Output the (X, Y) coordinate of the center of the cell containing the given text.  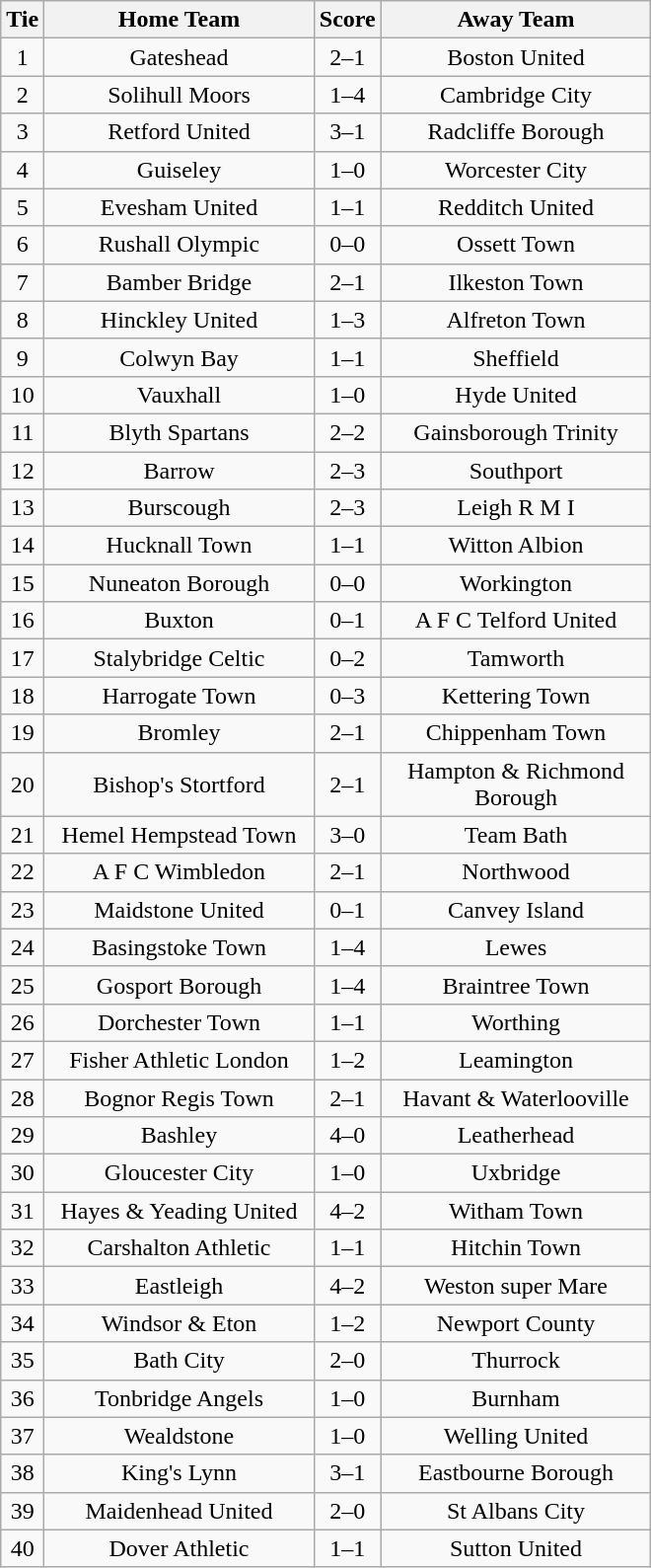
8 (23, 320)
A F C Telford United (516, 621)
Kettering Town (516, 696)
Harrogate Town (180, 696)
Carshalton Athletic (180, 1248)
Bamber Bridge (180, 282)
12 (23, 471)
Eastleigh (180, 1286)
30 (23, 1173)
Eastbourne Borough (516, 1473)
Leigh R M I (516, 508)
Gloucester City (180, 1173)
14 (23, 546)
Gateshead (180, 57)
3–0 (347, 835)
Maidstone United (180, 910)
Bashley (180, 1136)
34 (23, 1323)
Bath City (180, 1361)
Leamington (516, 1060)
Evesham United (180, 207)
Uxbridge (516, 1173)
2–2 (347, 432)
Windsor & Eton (180, 1323)
19 (23, 733)
16 (23, 621)
0–3 (347, 696)
Guiseley (180, 170)
23 (23, 910)
Sheffield (516, 357)
Home Team (180, 20)
Wealdstone (180, 1436)
Hitchin Town (516, 1248)
Workington (516, 583)
Canvey Island (516, 910)
Buxton (180, 621)
1 (23, 57)
Bromley (180, 733)
Lewes (516, 947)
Solihull Moors (180, 95)
King's Lynn (180, 1473)
Witton Albion (516, 546)
17 (23, 658)
Retford United (180, 132)
3 (23, 132)
15 (23, 583)
Alfreton Town (516, 320)
36 (23, 1398)
Radcliffe Borough (516, 132)
10 (23, 395)
Nuneaton Borough (180, 583)
Hinckley United (180, 320)
Maidenhead United (180, 1511)
22 (23, 872)
Braintree Town (516, 985)
18 (23, 696)
27 (23, 1060)
Burnham (516, 1398)
32 (23, 1248)
Hemel Hempstead Town (180, 835)
Hyde United (516, 395)
Tie (23, 20)
Weston super Mare (516, 1286)
21 (23, 835)
29 (23, 1136)
Blyth Spartans (180, 432)
Bognor Regis Town (180, 1098)
Colwyn Bay (180, 357)
Thurrock (516, 1361)
9 (23, 357)
4 (23, 170)
Stalybridge Celtic (180, 658)
Burscough (180, 508)
37 (23, 1436)
Barrow (180, 471)
Gainsborough Trinity (516, 432)
Cambridge City (516, 95)
20 (23, 784)
Basingstoke Town (180, 947)
Hucknall Town (180, 546)
11 (23, 432)
Worthing (516, 1022)
13 (23, 508)
Away Team (516, 20)
Tonbridge Angels (180, 1398)
5 (23, 207)
Dover Athletic (180, 1548)
St Albans City (516, 1511)
Vauxhall (180, 395)
39 (23, 1511)
Havant & Waterlooville (516, 1098)
Fisher Athletic London (180, 1060)
40 (23, 1548)
Ilkeston Town (516, 282)
Hampton & Richmond Borough (516, 784)
Welling United (516, 1436)
Dorchester Town (180, 1022)
Witham Town (516, 1211)
Southport (516, 471)
0–2 (347, 658)
Tamworth (516, 658)
Bishop's Stortford (180, 784)
Score (347, 20)
Gosport Borough (180, 985)
Ossett Town (516, 245)
Sutton United (516, 1548)
Team Bath (516, 835)
33 (23, 1286)
26 (23, 1022)
Worcester City (516, 170)
2 (23, 95)
1–3 (347, 320)
A F C Wimbledon (180, 872)
35 (23, 1361)
38 (23, 1473)
24 (23, 947)
Leatherhead (516, 1136)
6 (23, 245)
Boston United (516, 57)
31 (23, 1211)
Chippenham Town (516, 733)
Newport County (516, 1323)
Redditch United (516, 207)
28 (23, 1098)
Hayes & Yeading United (180, 1211)
Northwood (516, 872)
4–0 (347, 1136)
Rushall Olympic (180, 245)
7 (23, 282)
25 (23, 985)
